Scan for the cell matching the given text and deliver its (x, y) coordinate at center. 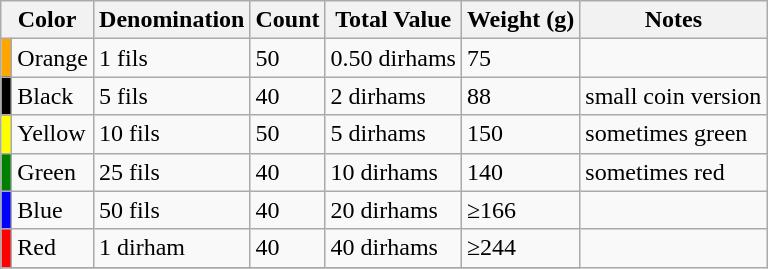
10 dirhams (393, 172)
Red (53, 248)
Count (288, 20)
25 fils (172, 172)
Denomination (172, 20)
small coin version (674, 96)
0.50 dirhams (393, 58)
≥166 (520, 210)
Yellow (53, 134)
10 fils (172, 134)
88 (520, 96)
Color (48, 20)
sometimes red (674, 172)
≥244 (520, 248)
40 dirhams (393, 248)
Weight (g) (520, 20)
75 (520, 58)
Orange (53, 58)
2 dirhams (393, 96)
1 dirham (172, 248)
Total Value (393, 20)
5 fils (172, 96)
50 fils (172, 210)
Green (53, 172)
140 (520, 172)
150 (520, 134)
1 fils (172, 58)
20 dirhams (393, 210)
Notes (674, 20)
Black (53, 96)
sometimes green (674, 134)
5 dirhams (393, 134)
Blue (53, 210)
